For the text-containing cell, return its midpoint in [X, Y] coordinate format. 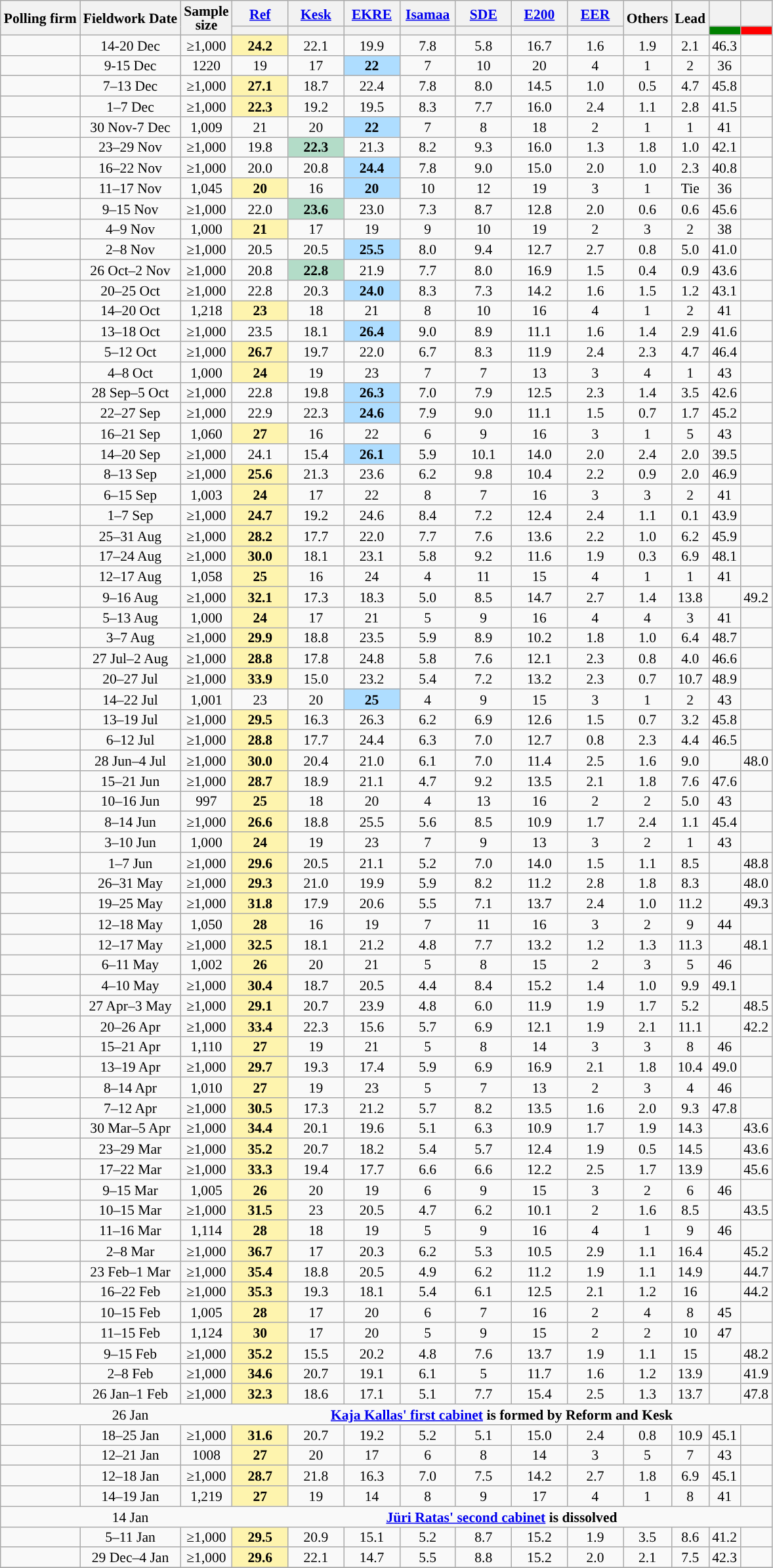
30.4 [260, 985]
17.1 [371, 1395]
1–7 Jun [130, 863]
12–18 Jan [130, 1476]
22.4 [371, 87]
46.5 [724, 741]
Jüri Ratas' second cabinet is dissolved [502, 1517]
1008 [206, 1455]
14–20 Oct [130, 311]
Polling firm [41, 18]
Lead [690, 18]
3–10 Jun [130, 842]
11–17 Nov [130, 188]
4–10 May [130, 985]
26 Oct–2 Nov [130, 271]
1–7 Dec [130, 106]
9–15 Mar [130, 1190]
41.5 [724, 106]
9-15 Dec [130, 66]
1,050 [206, 925]
47 [724, 1333]
16.7 [539, 45]
9–15 Nov [130, 209]
19.7 [316, 352]
17–24 Aug [130, 555]
43.9 [724, 515]
1,060 [206, 433]
18–25 Jan [130, 1435]
5.3 [483, 1252]
26 Jan [130, 1414]
10.2 [539, 638]
7.1 [483, 904]
46.6 [724, 658]
48.9 [724, 679]
30.5 [260, 1108]
46.4 [724, 352]
Kesk [316, 13]
4.9 [428, 1271]
3.2 [690, 720]
31.5 [260, 1209]
1,045 [206, 188]
24.0 [371, 290]
46.9 [724, 474]
8–14 Jun [130, 822]
1,002 [206, 965]
41.0 [724, 250]
6.0 [483, 1006]
9–15 Feb [130, 1353]
20.9 [316, 1536]
6.7 [428, 352]
15–21 Jun [130, 781]
9.9 [690, 985]
1,009 [206, 127]
35.4 [260, 1271]
49.0 [724, 1068]
13.6 [539, 536]
42.6 [724, 393]
20.4 [316, 760]
13.8 [690, 598]
26.6 [260, 822]
20.1 [316, 1128]
25–31 Aug [130, 536]
9–16 Aug [130, 598]
22–27 Sep [130, 414]
43.1 [724, 290]
1,114 [206, 1230]
5–13 Aug [130, 617]
20.2 [371, 1353]
23.2 [371, 679]
12.6 [539, 720]
30 Mar–5 Apr [130, 1128]
29.3 [260, 882]
43.5 [756, 1209]
10–15 Feb [130, 1312]
44 [724, 925]
10–15 Mar [130, 1209]
3–7 Aug [130, 638]
14–19 Jan [130, 1496]
31.8 [260, 904]
29.1 [260, 1006]
2–8 Feb [130, 1374]
16–21 Sep [130, 433]
40.8 [724, 168]
1–7 Sep [130, 515]
45 [724, 1312]
Samplesize [206, 18]
11.7 [539, 1374]
48.5 [756, 1006]
12.2 [539, 1169]
8.8 [483, 1557]
41.9 [756, 1374]
24.8 [371, 658]
28 Jun–4 Jul [130, 760]
35.3 [260, 1292]
14–20 Sep [130, 454]
42.3 [724, 1557]
5.6 [428, 822]
EER [595, 13]
Kaja Kallas' first cabinet is formed by Reform and Kesk [502, 1414]
19.1 [371, 1374]
47.6 [724, 781]
10.7 [690, 679]
18.6 [316, 1395]
26.4 [371, 331]
26 Jan–1 Feb [130, 1395]
25.6 [260, 474]
1,001 [206, 699]
23–29 Nov [130, 147]
997 [206, 801]
23–29 Mar [130, 1149]
1,010 [206, 1087]
E200 [539, 13]
23 Feb–1 Mar [130, 1271]
49.3 [756, 904]
1,218 [206, 311]
12 [483, 188]
17.9 [316, 904]
8.6 [690, 1536]
27 Jul–2 Aug [130, 658]
38 [724, 229]
29.7 [260, 1068]
34.6 [260, 1374]
Others [648, 18]
14 Jan [130, 1517]
42.2 [756, 1026]
20–25 Oct [130, 290]
13–19 Apr [130, 1068]
23.9 [371, 1006]
0.3 [648, 555]
20.0 [260, 168]
24.1 [260, 454]
44.7 [756, 1271]
14–22 Jul [130, 699]
45.4 [724, 822]
1220 [206, 66]
32.3 [260, 1395]
24.7 [260, 515]
36.7 [260, 1252]
1,124 [206, 1333]
11.3 [690, 944]
11–15 Feb [130, 1333]
48.2 [756, 1353]
SDE [483, 13]
12–21 Jan [130, 1455]
1,058 [206, 577]
28.2 [260, 536]
32.5 [260, 944]
EKRE [371, 13]
15.1 [371, 1536]
17–22 Mar [130, 1169]
23.1 [371, 555]
17.4 [371, 1068]
11.4 [539, 760]
21.9 [371, 271]
0.4 [648, 271]
6.4 [690, 638]
29 Dec–4 Jan [130, 1557]
18.3 [371, 598]
39.5 [724, 454]
19.5 [371, 106]
46.3 [724, 45]
1,003 [206, 495]
7–12 Apr [130, 1108]
Fieldwork Date [130, 18]
30 Nov-7 Dec [130, 127]
18.9 [316, 781]
16–22 Nov [130, 168]
9.8 [483, 474]
15.6 [371, 1026]
Tie [690, 188]
6–15 Sep [130, 495]
16–22 Feb [130, 1292]
4–9 Nov [130, 229]
11–16 Mar [130, 1230]
14.3 [690, 1128]
26–31 May [130, 882]
12–17 May [130, 944]
4–8 Oct [130, 372]
33.3 [260, 1169]
7–13 Dec [130, 87]
20–26 Apr [130, 1026]
17.8 [316, 658]
6–11 May [130, 965]
8–14 Apr [130, 1087]
27 Apr–3 May [130, 1006]
5–11 Jan [130, 1536]
44.2 [756, 1292]
48.8 [756, 863]
13–19 Jul [130, 720]
19–25 May [130, 904]
26.1 [371, 454]
45.9 [724, 536]
34.4 [260, 1128]
29.9 [260, 638]
18.2 [371, 1149]
30 [260, 1333]
6–12 Jul [130, 741]
31.6 [260, 1435]
1,219 [206, 1496]
26.7 [260, 352]
Ref [260, 13]
20.6 [371, 904]
42.1 [724, 147]
16.4 [690, 1252]
13–18 Oct [130, 331]
14.9 [690, 1271]
49.1 [724, 985]
12–18 May [130, 925]
24.2 [260, 45]
11.6 [539, 555]
14-20 Dec [130, 45]
27.1 [260, 87]
8–13 Sep [130, 474]
10.5 [539, 1252]
15.5 [316, 1353]
33.9 [260, 679]
19.6 [371, 1128]
23.0 [371, 209]
19.4 [316, 1169]
48.7 [724, 638]
Isamaa [428, 13]
12.8 [539, 209]
41.2 [724, 1536]
0.1 [690, 515]
41.6 [724, 331]
9.4 [483, 250]
20–27 Jul [130, 679]
12–17 Aug [130, 577]
21.8 [316, 1476]
5–12 Oct [130, 352]
4.0 [690, 658]
49.2 [756, 598]
32.1 [260, 598]
1,110 [206, 1047]
2–8 Nov [130, 250]
33.4 [260, 1026]
22.9 [260, 414]
28 Sep–5 Oct [130, 393]
15–21 Apr [130, 1047]
10–16 Jun [130, 801]
2–8 Mar [130, 1252]
